Return [X, Y] of the center of cell containing provided text 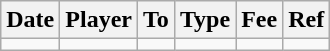
Fee [260, 20]
To [156, 20]
Date [30, 20]
Type [204, 20]
Player [99, 20]
Ref [306, 20]
